Scan for the cell matching the given text and deliver its [X, Y] coordinate at center. 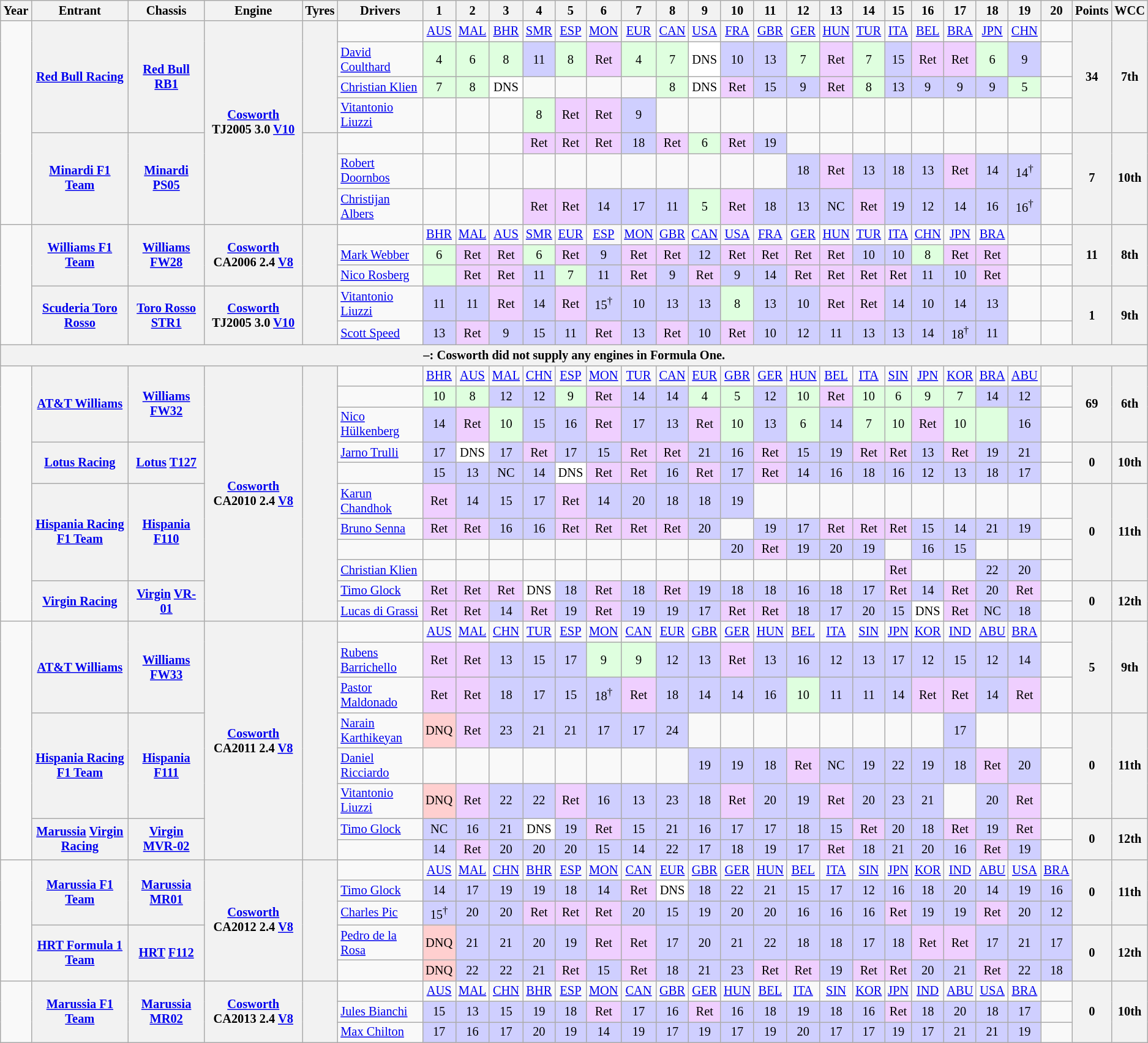
Cosworth CA2010 2.4 V8 [253, 493]
HRT F112 [167, 952]
Narain Karthikeyan [380, 730]
Jules Bianchi [380, 1012]
Karun Chandhok [380, 501]
34 [1092, 77]
Williams FW28 [167, 255]
Virgin VR-01 [167, 601]
Points [1092, 10]
Pastor Maldonado [380, 695]
Minardi PS05 [167, 179]
Minardi F1 Team [80, 179]
Entrant [80, 10]
Bruno Senna [380, 529]
Nico Rosberg [380, 275]
Hispania F110 [167, 531]
Charles Pic [380, 913]
Williams F1 Team [80, 255]
2 [473, 10]
Virgin Racing [80, 601]
Jarno Trulli [380, 452]
Cosworth CA2006 2.4 V8 [253, 255]
Rubens Barrichello [380, 660]
Lucas di Grassi [380, 611]
David Coulthard [380, 59]
Mark Webber [380, 255]
Scott Speed [380, 333]
Cosworth CA2012 2.4 V8 [253, 920]
Toro Rosso STR1 [167, 316]
Cosworth CA2013 2.4 V8 [253, 1011]
Williams FW33 [167, 667]
3 [506, 10]
Red Bull Racing [80, 77]
Nico Hülkenberg [380, 424]
Virgin MVR-02 [167, 839]
8th [1130, 255]
Lotus Racing [80, 463]
7th [1130, 77]
Scuderia Toro Rosso [80, 316]
Marussia MR01 [167, 892]
Hispania F111 [167, 765]
Max Chilton [380, 1032]
Lotus T127 [167, 463]
HRT Formula 1 Team [80, 952]
Marussia Virgin Racing [80, 839]
16† [1025, 206]
24 [672, 730]
Chassis [167, 10]
Engine [253, 10]
Pedro de la Rosa [380, 943]
Marussia MR02 [167, 1011]
Robert Doornbos [380, 171]
14† [1025, 171]
69 [1092, 404]
Red Bull RB1 [167, 77]
Christijan Albers [380, 206]
WCC [1130, 10]
Daniel Ricciardo [380, 766]
Tyres [320, 10]
–: Cosworth did not supply any engines in Formula One. [574, 355]
Drivers [380, 10]
Williams FW32 [167, 404]
Year [16, 10]
6th [1130, 404]
Cosworth CA2011 2.4 V8 [253, 741]
